Detect which cell encompasses the target text, then output its [x, y] center coordinate. 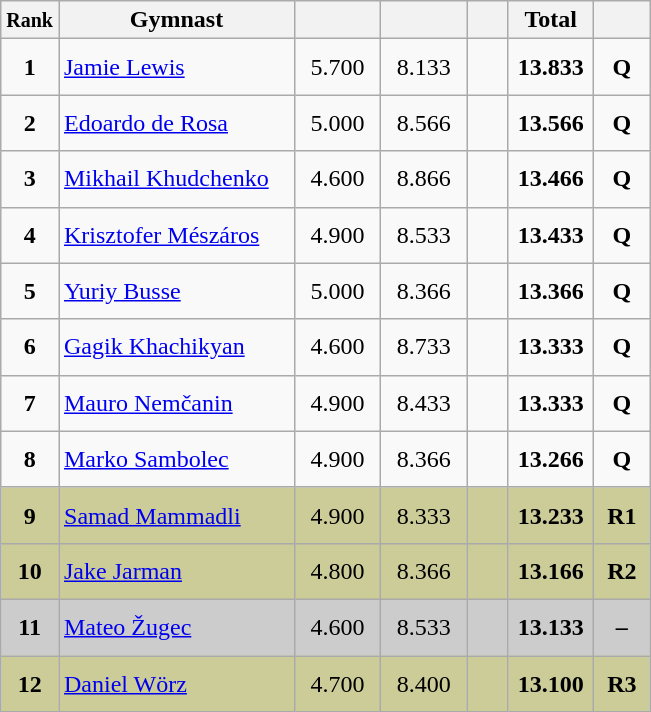
Edoardo de Rosa [176, 123]
13.466 [551, 179]
Rank [30, 20]
13.366 [551, 291]
2 [30, 123]
Mikhail Khudchenko [176, 179]
8.133 [424, 67]
Krisztofer Mészáros [176, 235]
9 [30, 515]
4.800 [338, 571]
Mateo Žugec [176, 627]
Mauro Nemčanin [176, 403]
13.566 [551, 123]
5 [30, 291]
11 [30, 627]
Jamie Lewis [176, 67]
4 [30, 235]
R3 [622, 684]
8.866 [424, 179]
1 [30, 67]
Jake Jarman [176, 571]
8.333 [424, 515]
13.833 [551, 67]
Samad Mammadli [176, 515]
5.700 [338, 67]
R2 [622, 571]
Yuriy Busse [176, 291]
R1 [622, 515]
8 [30, 459]
8.566 [424, 123]
Marko Sambolec [176, 459]
13.133 [551, 627]
8.733 [424, 347]
Total [551, 20]
12 [30, 684]
8.433 [424, 403]
10 [30, 571]
13.433 [551, 235]
4.700 [338, 684]
13.166 [551, 571]
7 [30, 403]
Gagik Khachikyan [176, 347]
8.400 [424, 684]
13.266 [551, 459]
Gymnast [176, 20]
Daniel Wörz [176, 684]
13.233 [551, 515]
– [622, 627]
3 [30, 179]
6 [30, 347]
13.100 [551, 684]
